Search for the cell housing the specified text and yield its (X, Y) center coordinate. 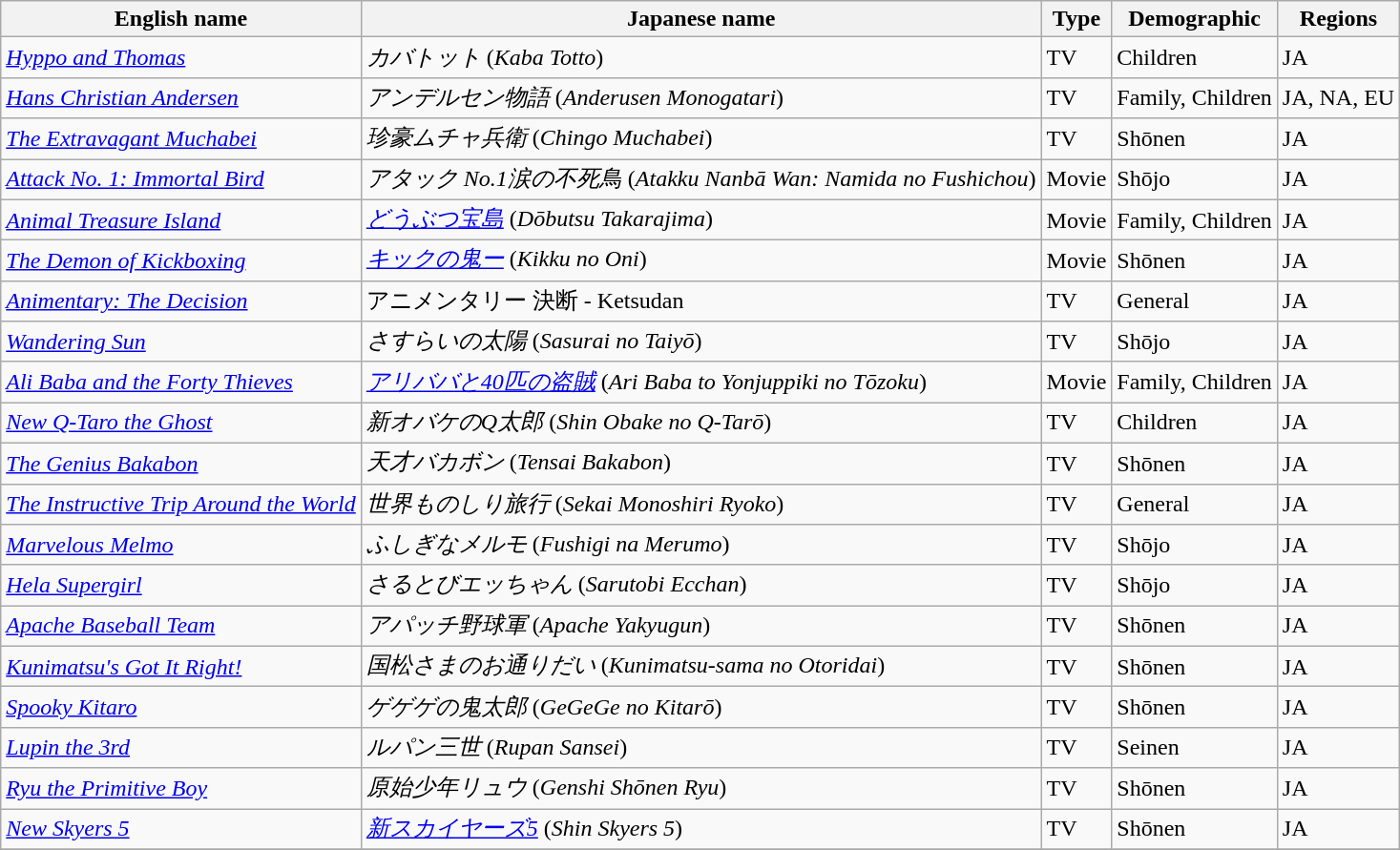
The Instructive Trip Around the World (181, 504)
New Skyers 5 (181, 830)
English name (181, 19)
さすらいの太陽 (Sasurai no Taiyō) (700, 342)
Marvelous Melmo (181, 546)
JA, NA, EU (1338, 97)
Animentary: The Decision (181, 301)
Ryu the Primitive Boy (181, 788)
Apache Baseball Team (181, 626)
Attack No. 1: Immortal Bird (181, 179)
New Q-Taro the Ghost (181, 424)
世界ものしり旅行 (Sekai Monoshiri Ryoko) (700, 504)
カバトット (Kaba Totto) (700, 57)
アパッチ野球軍 (Apache Yakyugun) (700, 626)
ルパン三世 (Rupan Sansei) (700, 748)
どうぶつ宝島 (Dōbutsu Takarajima) (700, 219)
Regions (1338, 19)
キックの鬼ー (Kikku no Oni) (700, 261)
ふしぎなメルモ (Fushigi na Merumo) (700, 546)
Japanese name (700, 19)
Kunimatsu's Got It Right! (181, 666)
Ali Baba and the Forty Thieves (181, 382)
アニメンタリー 決断 - Ketsudan (700, 301)
国松さまのお通りだい (Kunimatsu-sama no Otoridai) (700, 666)
Hans Christian Andersen (181, 97)
Hela Supergirl (181, 586)
アリババと40匹の盗賊 (Ari Baba to Yonjuppiki no Tōzoku) (700, 382)
Hyppo and Thomas (181, 57)
新スカイヤーズ5 (Shin Skyers 5) (700, 830)
Type (1076, 19)
珍豪ムチャ兵衛 (Chingo Muchabei) (700, 139)
原始少年リュウ (Genshi Shōnen Ryu) (700, 788)
新オバケのQ太郎 (Shin Obake no Q-Tarō) (700, 424)
Demographic (1195, 19)
アンデルセン物語 (Anderusen Monogatari) (700, 97)
The Genius Bakabon (181, 464)
天才バカボン (Tensai Bakabon) (700, 464)
さるとびエッちゃん (Sarutobi Ecchan) (700, 586)
Wandering Sun (181, 342)
Animal Treasure Island (181, 219)
アタック No.1涙の不死鳥 (Atakku Nanbā Wan: Namida no Fushichou) (700, 179)
The Demon of Kickboxing (181, 261)
The Extravagant Muchabei (181, 139)
Lupin the 3rd (181, 748)
Spooky Kitaro (181, 708)
Seinen (1195, 748)
ゲゲゲの鬼太郎 (GeGeGe no Kitarō) (700, 708)
